Provide the [x, y] coordinate of the cell's center where the given text is located.  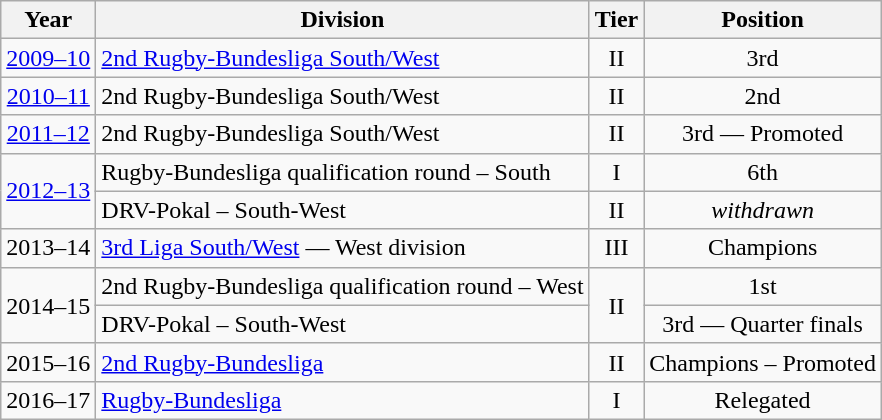
Relegated [763, 400]
III [616, 248]
Division [342, 20]
2nd Rugby-Bundesliga [342, 362]
3rd Liga South/West — West division [342, 248]
Position [763, 20]
Rugby-Bundesliga qualification round – South [342, 172]
3rd — Promoted [763, 134]
withdrawn [763, 210]
Rugby-Bundesliga [342, 400]
2nd Rugby-Bundesliga qualification round – West [342, 286]
Year [48, 20]
2011–12 [48, 134]
1st [763, 286]
2010–11 [48, 96]
2015–16 [48, 362]
2009–10 [48, 58]
2016–17 [48, 400]
3rd [763, 58]
Champions – Promoted [763, 362]
2012–13 [48, 191]
2014–15 [48, 305]
Champions [763, 248]
2013–14 [48, 248]
6th [763, 172]
3rd — Quarter finals [763, 324]
2nd [763, 96]
Tier [616, 20]
